Identify which cell holds the provided text, then report its [X, Y] central coordinate. 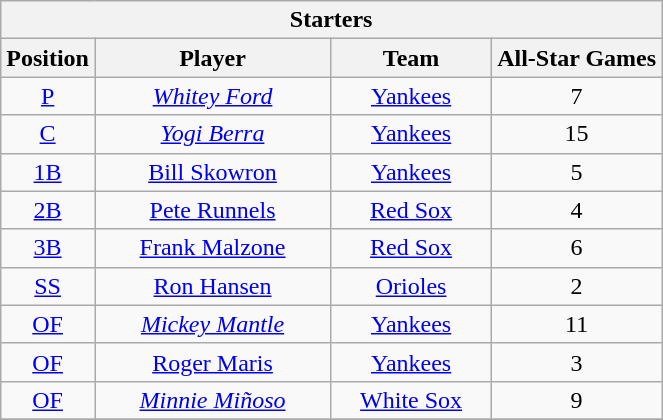
1B [48, 172]
Minnie Miñoso [212, 400]
5 [577, 172]
15 [577, 134]
P [48, 96]
SS [48, 286]
4 [577, 210]
Mickey Mantle [212, 324]
Roger Maris [212, 362]
Bill Skowron [212, 172]
Player [212, 58]
11 [577, 324]
Team [412, 58]
9 [577, 400]
Position [48, 58]
All-Star Games [577, 58]
2 [577, 286]
7 [577, 96]
Orioles [412, 286]
3B [48, 248]
2B [48, 210]
Starters [332, 20]
Yogi Berra [212, 134]
Pete Runnels [212, 210]
White Sox [412, 400]
Frank Malzone [212, 248]
C [48, 134]
Whitey Ford [212, 96]
Ron Hansen [212, 286]
6 [577, 248]
3 [577, 362]
